Capture the cell that displays the provided text and extract its (X, Y) central coordinate. 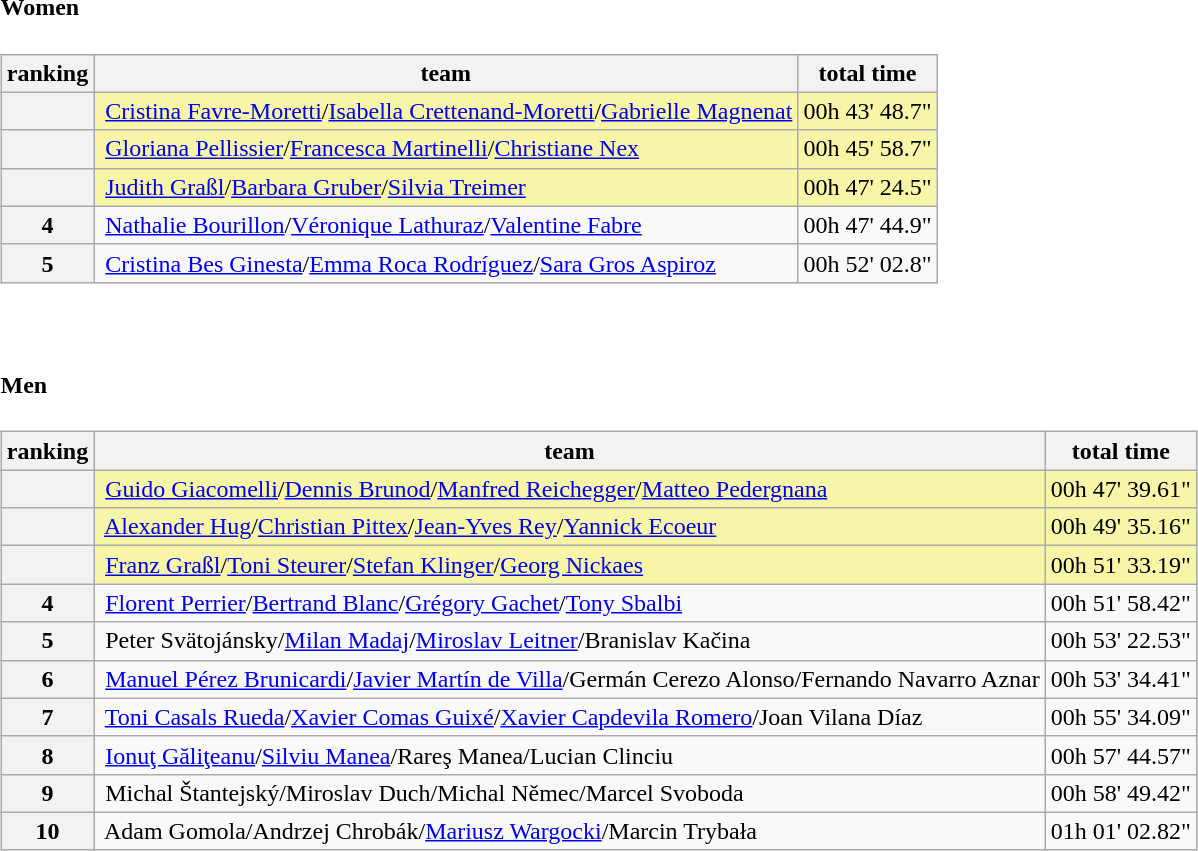
Nathalie Bourillon/Véronique Lathuraz/Valentine Fabre (446, 225)
8 (47, 755)
Cristina Favre-Moretti/Isabella Crettenand-Moretti/Gabrielle Magnenat (446, 111)
01h 01' 02.82" (1120, 831)
6 (47, 679)
Ionuţ Găliţeanu/Silviu Manea/Rareş Manea/Lucian Clinciu (570, 755)
00h 47' 44.9" (868, 225)
00h 52' 02.8" (868, 263)
Alexander Hug/Christian Pittex/Jean-Yves Rey/Yannick Ecoeur (570, 527)
00h 49' 35.16" (1120, 527)
Adam Gomola/Andrzej Chrobák/Mariusz Wargocki/Marcin Trybała (570, 831)
00h 57' 44.57" (1120, 755)
Franz Graßl/Toni Steurer/Stefan Klinger/Georg Nickaes (570, 565)
00h 55' 34.09" (1120, 717)
00h 43' 48.7" (868, 111)
00h 51' 58.42" (1120, 603)
10 (47, 831)
00h 53' 22.53" (1120, 641)
Manuel Pérez Brunicardi/Javier Martín de Villa/Germán Cerezo Alonso/Fernando Navarro Aznar (570, 679)
00h 51' 33.19" (1120, 565)
00h 58' 49.42" (1120, 793)
Florent Perrier/Bertrand Blanc/Grégory Gachet/Tony Sbalbi (570, 603)
9 (47, 793)
Toni Casals Rueda/Xavier Comas Guixé/Xavier Capdevila Romero/Joan Vilana Díaz (570, 717)
Guido Giacomelli/Dennis Brunod/Manfred Reichegger/Matteo Pedergnana (570, 489)
Cristina Bes Ginesta/Emma Roca Rodríguez/Sara Gros Aspiroz (446, 263)
Gloriana Pellissier/Francesca Martinelli/Christiane Nex (446, 149)
00h 47' 24.5" (868, 187)
00h 47' 39.61" (1120, 489)
00h 53' 34.41" (1120, 679)
Michal Štantejský/Miroslav Duch/Michal Němec/Marcel Svoboda (570, 793)
7 (47, 717)
Judith Graßl/Barbara Gruber/Silvia Treimer (446, 187)
Peter Svätojánsky/Milan Madaj/Miroslav Leitner/Branislav Kačina (570, 641)
00h 45' 58.7" (868, 149)
